Output the [X, Y] coordinate of the center of the cell containing the given text.  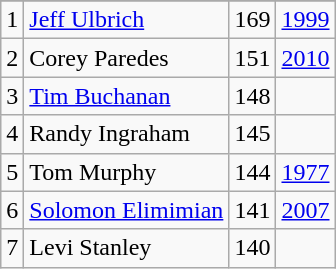
Solomon Elimimian [126, 210]
151 [252, 58]
145 [252, 134]
Tim Buchanan [126, 96]
7 [12, 248]
3 [12, 96]
5 [12, 172]
2010 [306, 58]
169 [252, 20]
4 [12, 134]
Corey Paredes [126, 58]
2 [12, 58]
Tom Murphy [126, 172]
Jeff Ulbrich [126, 20]
148 [252, 96]
1977 [306, 172]
144 [252, 172]
140 [252, 248]
Randy Ingraham [126, 134]
141 [252, 210]
6 [12, 210]
2007 [306, 210]
1999 [306, 20]
1 [12, 20]
Levi Stanley [126, 248]
